Pinpoint the cell where the given text exists, returning its [X, Y] midpoint coordinate. 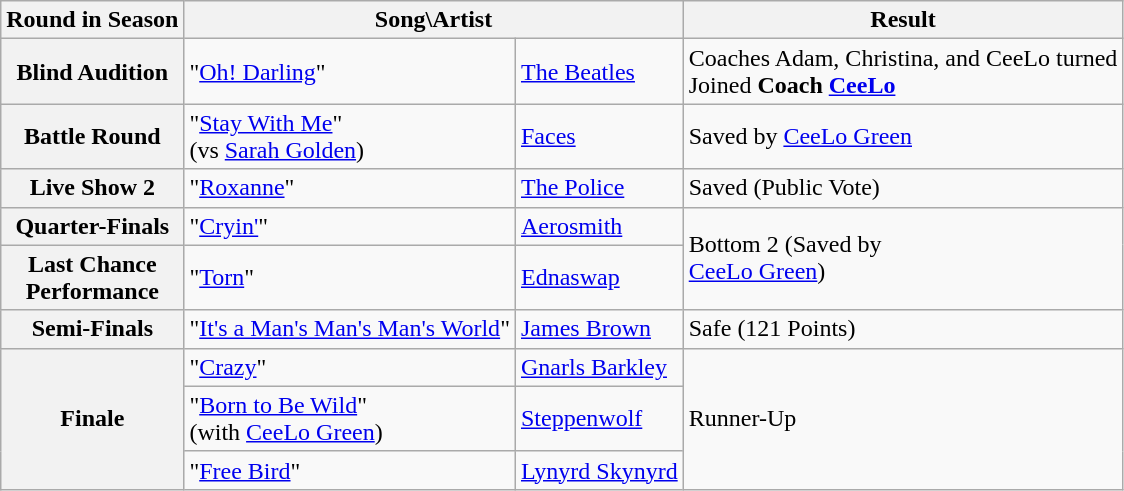
Safe (121 Points) [903, 329]
"Torn" [350, 278]
Battle Round [92, 136]
Song\Artist [434, 20]
"Roxanne" [350, 188]
"Stay With Me"(vs Sarah Golden) [350, 136]
Ednaswap [599, 278]
Lynyrd Skynyrd [599, 470]
Faces [599, 136]
Runner-Up [903, 418]
"Cryin'" [350, 226]
Round in Season [92, 20]
The Beatles [599, 72]
"Oh! Darling" [350, 72]
Steppenwolf [599, 418]
Saved (Public Vote) [903, 188]
"It's a Man's Man's Man's World" [350, 329]
Saved by CeeLo Green [903, 136]
James Brown [599, 329]
"Crazy" [350, 367]
"Free Bird" [350, 470]
Semi-Finals [92, 329]
Quarter-Finals [92, 226]
Gnarls Barkley [599, 367]
The Police [599, 188]
Bottom 2 (Saved byCeeLo Green) [903, 258]
Coaches Adam, Christina, and CeeLo turnedJoined Coach CeeLo [903, 72]
Blind Audition [92, 72]
Last ChancePerformance [92, 278]
Aerosmith [599, 226]
Live Show 2 [92, 188]
"Born to Be Wild"(with CeeLo Green) [350, 418]
Finale [92, 418]
Result [903, 20]
